Provide the [X, Y] coordinate of the cell's center where the given text is located.  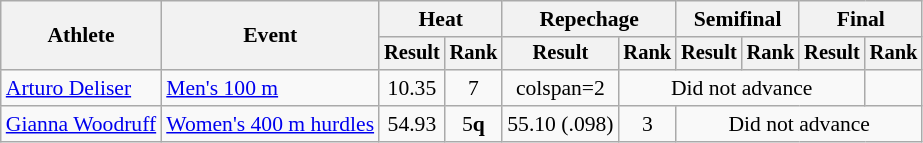
7 [474, 88]
Arturo Deliser [81, 88]
54.93 [412, 124]
Athlete [81, 36]
10.35 [412, 88]
Final [860, 19]
55.10 (.098) [560, 124]
Women's 400 m hurdles [270, 124]
Gianna Woodruff [81, 124]
5q [474, 124]
Repechage [589, 19]
Heat [440, 19]
colspan=2 [560, 88]
Men's 100 m [270, 88]
Event [270, 36]
Semifinal [738, 19]
3 [648, 124]
